Extract the (X, Y) coordinate from the center of the cell holding the provided text.  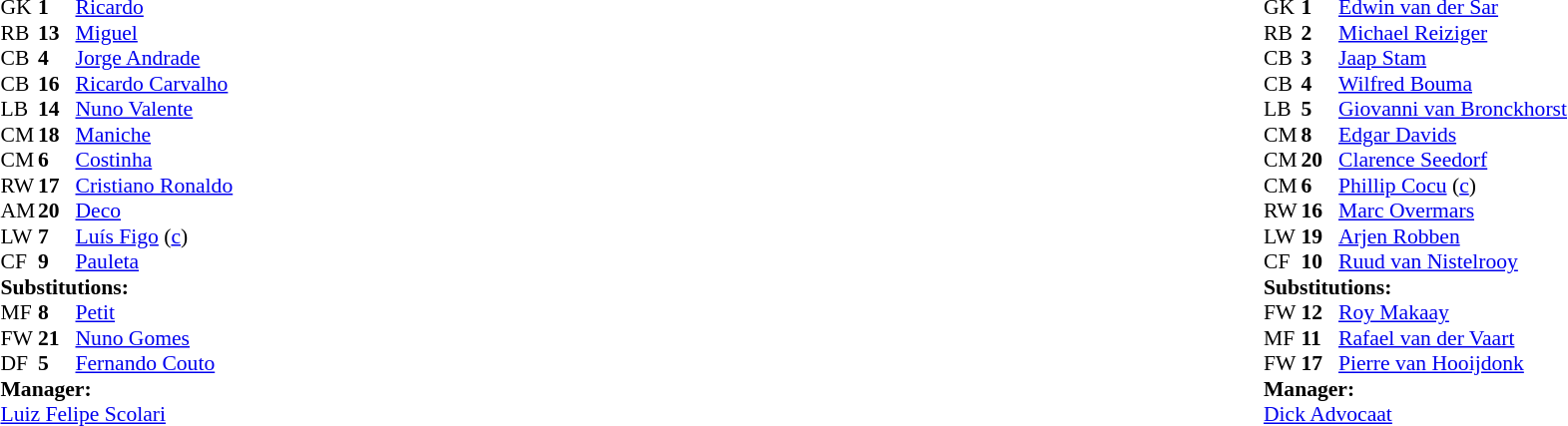
DF (19, 364)
14 (57, 109)
18 (57, 135)
3 (1319, 59)
Nuno Valente (155, 109)
Ricardo Carvalho (155, 84)
12 (1319, 312)
Wilfred Bouma (1453, 84)
7 (57, 236)
Michael Reiziger (1453, 33)
Costinha (155, 161)
Clarence Seedorf (1453, 161)
Pauleta (155, 262)
Jaap Stam (1453, 59)
9 (57, 262)
11 (1319, 338)
21 (57, 338)
Edgar Davids (1453, 135)
Pierre van Hooijdonk (1453, 364)
Rafael van der Vaart (1453, 338)
Nuno Gomes (155, 338)
10 (1319, 262)
Deco (155, 211)
Jorge Andrade (155, 59)
Maniche (155, 135)
Petit (155, 312)
Marc Overmars (1453, 211)
13 (57, 33)
19 (1319, 236)
Giovanni van Bronckhorst (1453, 109)
Phillip Cocu (c) (1453, 186)
Miguel (155, 33)
Cristiano Ronaldo (155, 186)
Luís Figo (c) (155, 236)
AM (19, 211)
Arjen Robben (1453, 236)
Ruud van Nistelrooy (1453, 262)
2 (1319, 33)
Fernando Couto (155, 364)
Roy Makaay (1453, 312)
